From the cell containing the given text, extract its center point as (x, y) coordinate. 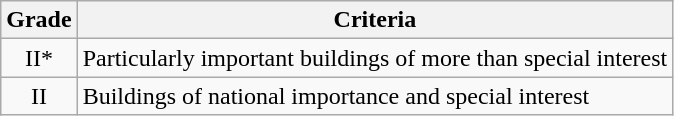
Particularly important buildings of more than special interest (375, 58)
II* (39, 58)
Criteria (375, 20)
Grade (39, 20)
Buildings of national importance and special interest (375, 96)
II (39, 96)
